From the cell containing the given text, extract its center point as [x, y] coordinate. 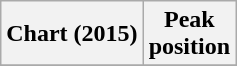
Chart (2015) [72, 34]
Peakposition [189, 34]
